From the cell containing the given text, extract its center point as [x, y] coordinate. 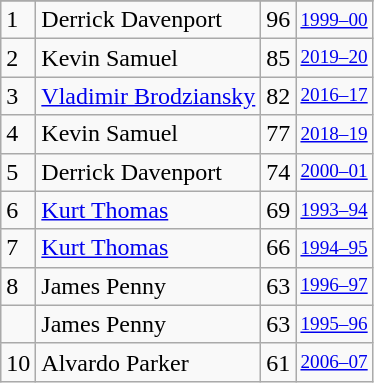
74 [278, 172]
5 [18, 172]
4 [18, 134]
1995–96 [334, 324]
85 [278, 58]
7 [18, 248]
1 [18, 20]
1993–94 [334, 210]
1994–95 [334, 248]
3 [18, 96]
8 [18, 286]
66 [278, 248]
1996–97 [334, 286]
2016–17 [334, 96]
2000–01 [334, 172]
10 [18, 362]
2006–07 [334, 362]
82 [278, 96]
6 [18, 210]
69 [278, 210]
61 [278, 362]
77 [278, 134]
2 [18, 58]
Alvardo Parker [148, 362]
Vladimir Brodziansky [148, 96]
2018–19 [334, 134]
2019–20 [334, 58]
96 [278, 20]
1999–00 [334, 20]
